Return the (X, Y) coordinate for the center point of the cell that contains the specified text.  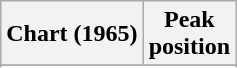
Chart (1965) (72, 34)
Peakposition (189, 34)
